Detect which cell encompasses the target text, then output its (x, y) center coordinate. 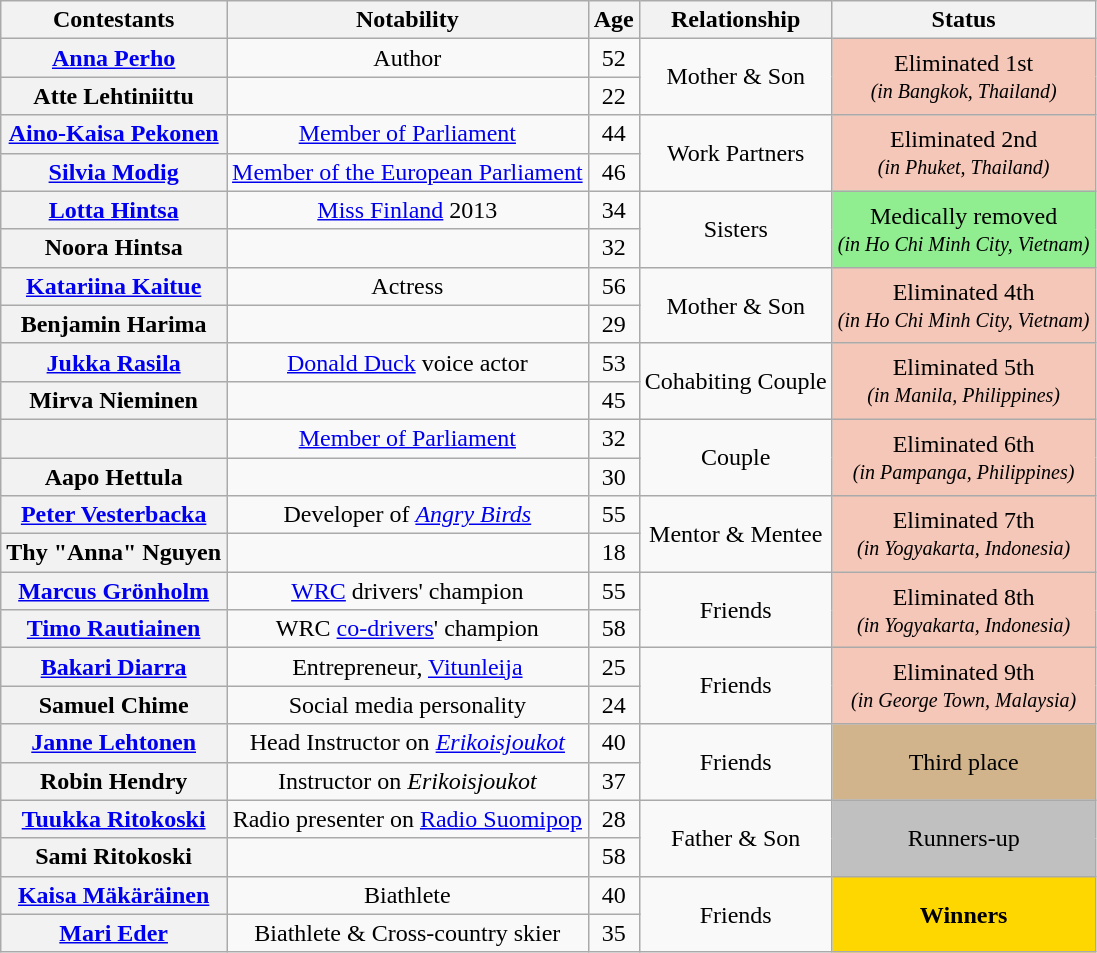
Relationship (736, 20)
Eliminated 1st(in Bangkok, Thailand) (964, 77)
34 (614, 210)
Cohabiting Couple (736, 381)
Eliminated 6th(in Pampanga, Philippines) (964, 457)
Anna Perho (114, 58)
Runners-up (964, 838)
Work Partners (736, 153)
Robin Hendry (114, 781)
Social media personality (408, 705)
Silvia Modig (114, 172)
Medically removed(in Ho Chi Minh City, Vietnam) (964, 229)
Member of the European Parliament (408, 172)
Third place (964, 762)
29 (614, 324)
Developer of Angry Birds (408, 515)
Samuel Chime (114, 705)
Mari Eder (114, 933)
Bakari Diarra (114, 667)
Benjamin Harima (114, 324)
Sisters (736, 229)
46 (614, 172)
Contestants (114, 20)
Head Instructor on Erikoisjoukot (408, 743)
Eliminated 7th(in Yogyakarta, Indonesia) (964, 534)
Instructor on Erikoisjoukot (408, 781)
18 (614, 553)
Biathlete (408, 895)
Status (964, 20)
Actress (408, 286)
Mirva Nieminen (114, 400)
WRC co-drivers' champion (408, 629)
30 (614, 477)
Jukka Rasila (114, 362)
52 (614, 58)
Thy "Anna" Nguyen (114, 553)
Aino-Kaisa Pekonen (114, 134)
45 (614, 400)
Mentor & Mentee (736, 534)
Notability (408, 20)
Age (614, 20)
Miss Finland 2013 (408, 210)
35 (614, 933)
Atte Lehtiniittu (114, 96)
44 (614, 134)
Author (408, 58)
Couple (736, 457)
24 (614, 705)
56 (614, 286)
Eliminated 4th(in Ho Chi Minh City, Vietnam) (964, 305)
Eliminated 8th(in Yogyakarta, Indonesia) (964, 610)
Eliminated 9th(in George Town, Malaysia) (964, 686)
Noora Hintsa (114, 248)
Sami Ritokoski (114, 857)
Eliminated 2nd(in Phuket, Thailand) (964, 153)
53 (614, 362)
Biathlete & Cross-country skier (408, 933)
Donald Duck voice actor (408, 362)
Marcus Grönholm (114, 591)
Peter Vesterbacka (114, 515)
Entrepreneur, Vitunleija (408, 667)
Aapo Hettula (114, 477)
Winners (964, 914)
Father & Son (736, 838)
37 (614, 781)
Radio presenter on Radio Suomipop (408, 819)
Eliminated 5th(in Manila, Philippines) (964, 381)
25 (614, 667)
22 (614, 96)
Tuukka Ritokoski (114, 819)
Lotta Hintsa (114, 210)
WRC drivers' champion (408, 591)
28 (614, 819)
Kaisa Mäkäräinen (114, 895)
Janne Lehtonen (114, 743)
Katariina Kaitue (114, 286)
Timo Rautiainen (114, 629)
